Locate the cell with the specified text and output its (X, Y) center coordinate. 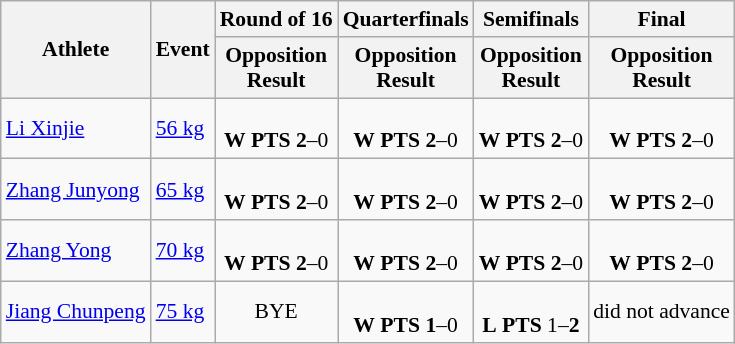
Quarterfinals (406, 19)
65 kg (183, 190)
Zhang Junyong (76, 190)
Event (183, 50)
Round of 16 (276, 19)
56 kg (183, 128)
W PTS 1–0 (406, 312)
70 kg (183, 250)
Li Xinjie (76, 128)
did not advance (662, 312)
L PTS 1–2 (532, 312)
BYE (276, 312)
Athlete (76, 50)
75 kg (183, 312)
Final (662, 19)
Jiang Chunpeng (76, 312)
Semifinals (532, 19)
Zhang Yong (76, 250)
